Find where the given text appears and provide that cell's center as [X, Y] coordinate. 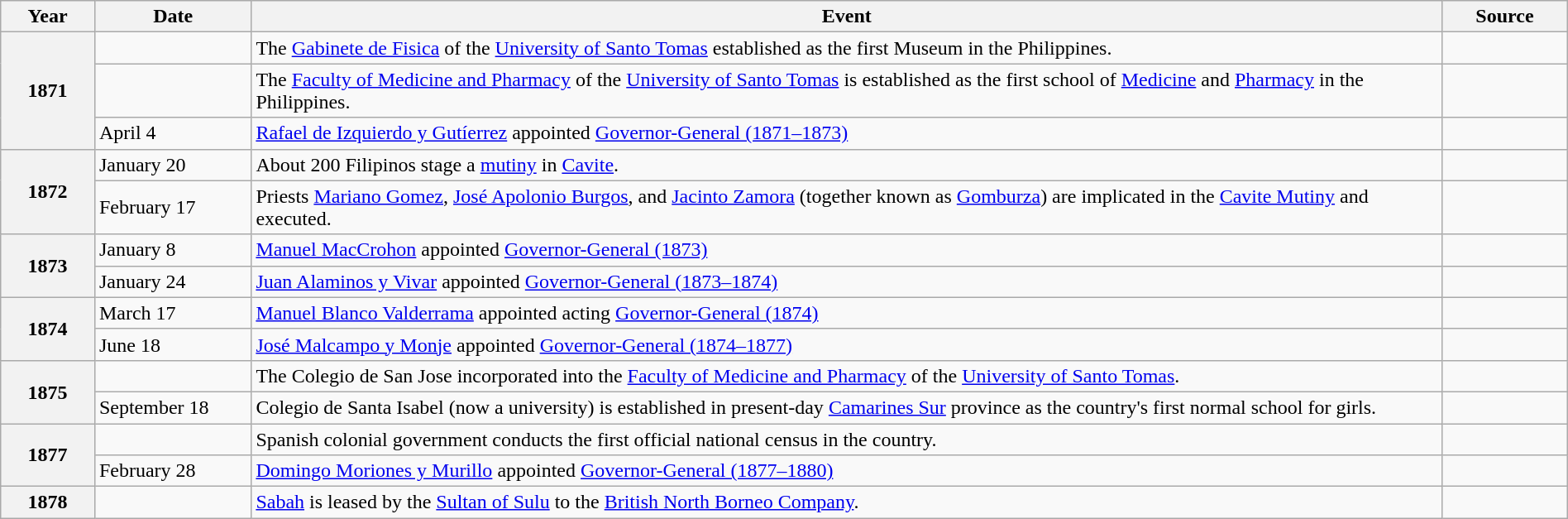
January 20 [172, 165]
1871 [48, 91]
February 28 [172, 471]
Colegio de Santa Isabel (now a university) is established in present-day Camarines Sur province as the country's first normal school for girls. [847, 407]
Event [847, 17]
June 18 [172, 344]
1873 [48, 266]
The Faculty of Medicine and Pharmacy of the University of Santo Tomas is established as the first school of Medicine and Pharmacy in the Philippines. [847, 91]
The Gabinete de Fisica of the University of Santo Tomas established as the first Museum in the Philippines. [847, 48]
March 17 [172, 313]
Rafael de Izquierdo y Gutíerrez appointed Governor-General (1871–1873) [847, 133]
February 17 [172, 207]
Domingo Moriones y Murillo appointed Governor-General (1877–1880) [847, 471]
1878 [48, 502]
Priests Mariano Gomez, José Apolonio Burgos, and Jacinto Zamora (together known as Gomburza) are implicated in the Cavite Mutiny and executed. [847, 207]
1875 [48, 392]
September 18 [172, 407]
January 24 [172, 281]
About 200 Filipinos stage a mutiny in Cavite. [847, 165]
1872 [48, 192]
1874 [48, 329]
Year [48, 17]
Spanish colonial government conducts the first official national census in the country. [847, 440]
Manuel Blanco Valderrama appointed acting Governor-General (1874) [847, 313]
José Malcampo y Monje appointed Governor-General (1874–1877) [847, 344]
Juan Alaminos y Vivar appointed Governor-General (1873–1874) [847, 281]
April 4 [172, 133]
Manuel MacCrohon appointed Governor-General (1873) [847, 250]
Date [172, 17]
January 8 [172, 250]
Source [1505, 17]
The Colegio de San Jose incorporated into the Faculty of Medicine and Pharmacy of the University of Santo Tomas. [847, 376]
1877 [48, 455]
Sabah is leased by the Sultan of Sulu to the British North Borneo Company. [847, 502]
